Extract the (X, Y) coordinate from the center of the cell holding the provided text.  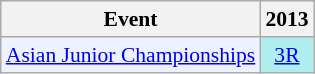
3R (286, 55)
Asian Junior Championships (131, 55)
Event (131, 19)
2013 (286, 19)
